Search for the cell housing the specified text and yield its [X, Y] center coordinate. 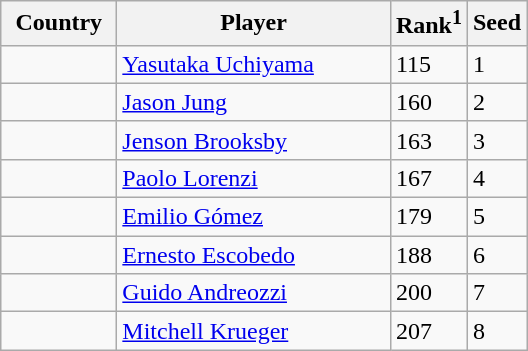
Country [59, 24]
115 [428, 64]
167 [428, 178]
179 [428, 217]
160 [428, 102]
7 [496, 293]
Mitchell Krueger [254, 331]
5 [496, 217]
1 [496, 64]
2 [496, 102]
Jenson Brooksby [254, 140]
207 [428, 331]
Yasutaka Uchiyama [254, 64]
163 [428, 140]
6 [496, 255]
Guido Andreozzi [254, 293]
200 [428, 293]
Rank1 [428, 24]
Jason Jung [254, 102]
188 [428, 255]
3 [496, 140]
Ernesto Escobedo [254, 255]
Emilio Gómez [254, 217]
Player [254, 24]
4 [496, 178]
Paolo Lorenzi [254, 178]
Seed [496, 24]
8 [496, 331]
